Return (X, Y) of the center of cell containing provided text 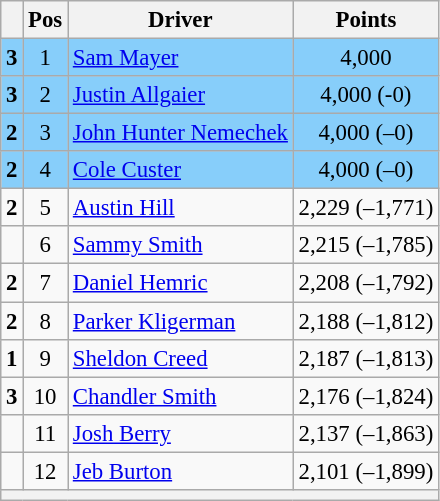
10 (46, 396)
Austin Hill (181, 208)
Josh Berry (181, 433)
Sheldon Creed (181, 358)
2,188 (–1,812) (366, 321)
Pos (46, 20)
4,000 (-0) (366, 95)
John Hunter Nemechek (181, 133)
7 (46, 283)
2,215 (–1,785) (366, 245)
2,137 (–1,863) (366, 433)
Daniel Hemric (181, 283)
Cole Custer (181, 170)
Jeb Burton (181, 471)
9 (46, 358)
8 (46, 321)
Justin Allgaier (181, 95)
2,176 (–1,824) (366, 396)
Points (366, 20)
2,229 (–1,771) (366, 208)
Chandler Smith (181, 396)
Parker Kligerman (181, 321)
4,000 (366, 58)
4 (46, 170)
Sam Mayer (181, 58)
6 (46, 245)
2,101 (–1,899) (366, 471)
Sammy Smith (181, 245)
12 (46, 471)
5 (46, 208)
2,208 (–1,792) (366, 283)
2,187 (–1,813) (366, 358)
Driver (181, 20)
11 (46, 433)
